For the text-containing cell, return its midpoint in [x, y] coordinate format. 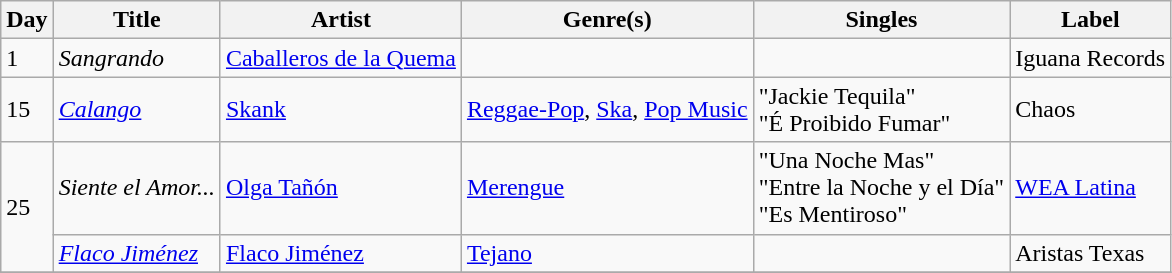
Sangrando [136, 58]
Iguana Records [1090, 58]
WEA Latina [1090, 188]
Label [1090, 20]
Day [27, 20]
Artist [340, 20]
25 [27, 207]
Tejano [607, 253]
Aristas Texas [1090, 253]
Reggae-Pop, Ska, Pop Music [607, 110]
Singles [882, 20]
"Jackie Tequila""É Proibido Fumar" [882, 110]
Chaos [1090, 110]
Genre(s) [607, 20]
1 [27, 58]
Caballeros de la Quema [340, 58]
Olga Tañón [340, 188]
Skank [340, 110]
15 [27, 110]
Merengue [607, 188]
Title [136, 20]
Calango [136, 110]
"Una Noche Mas""Entre la Noche y el Día""Es Mentiroso" [882, 188]
Siente el Amor... [136, 188]
